Provide the [x, y] coordinate of the cell's center where the given text is located.  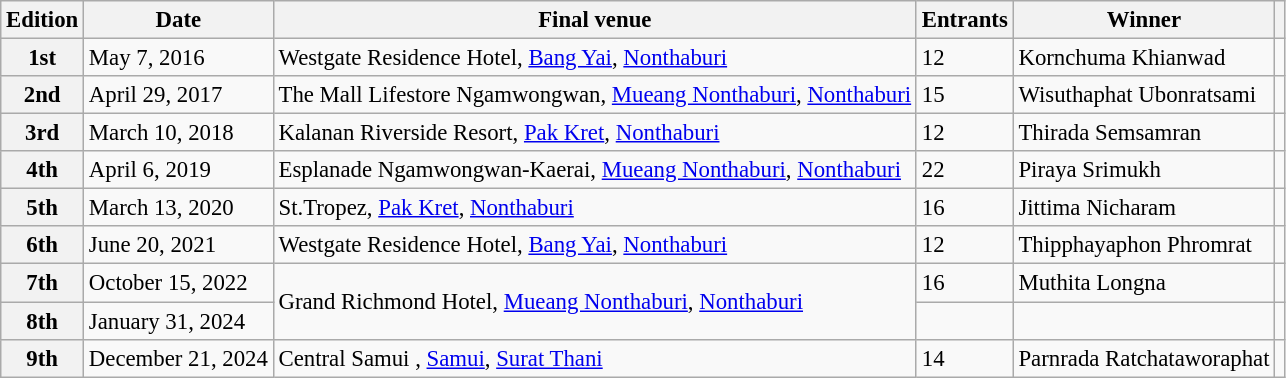
March 13, 2020 [179, 208]
April 6, 2019 [179, 170]
Kalanan Riverside Resort, Pak Kret, Nonthaburi [594, 133]
December 21, 2024 [179, 358]
Kornchuma Khianwad [1144, 58]
Thirada Semsamran [1144, 133]
14 [964, 358]
15 [964, 95]
4th [42, 170]
Final venue [594, 20]
9th [42, 358]
Grand Richmond Hotel, Mueang Nonthaburi, Nonthaburi [594, 302]
Winner [1144, 20]
Central Samui , Samui, Surat Thani [594, 358]
6th [42, 245]
Date [179, 20]
Edition [42, 20]
St.Tropez, Pak Kret, Nonthaburi [594, 208]
January 31, 2024 [179, 321]
Wisuthaphat Ubonratsami [1144, 95]
April 29, 2017 [179, 95]
3rd [42, 133]
October 15, 2022 [179, 283]
May 7, 2016 [179, 58]
22 [964, 170]
Piraya Srimukh [1144, 170]
7th [42, 283]
1st [42, 58]
June 20, 2021 [179, 245]
Parnrada Ratchataworaphat [1144, 358]
Entrants [964, 20]
5th [42, 208]
Thipphayaphon Phromrat [1144, 245]
Jittima Nicharam [1144, 208]
Muthita Longna [1144, 283]
The Mall Lifestore Ngamwongwan, Mueang Nonthaburi, Nonthaburi [594, 95]
Esplanade Ngamwongwan-Kaerai, Mueang Nonthaburi, Nonthaburi [594, 170]
2nd [42, 95]
8th [42, 321]
March 10, 2018 [179, 133]
